Provide the (X, Y) coordinate of the cell's center where the given text is located.  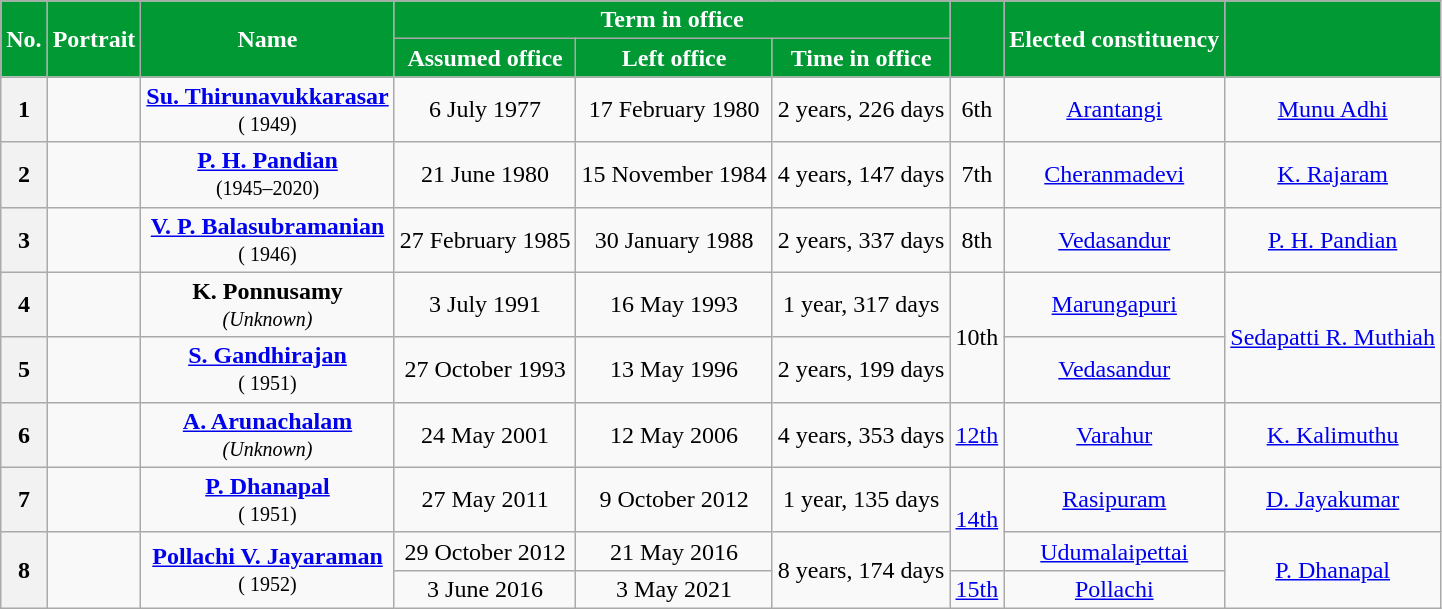
2 years, 199 days (861, 370)
6th (977, 110)
K. Rajaram (1333, 174)
16 May 1993 (674, 304)
27 May 2011 (485, 500)
4 years, 147 days (861, 174)
1 (24, 110)
27 October 1993 (485, 370)
Rasipuram (1114, 500)
9 October 2012 (674, 500)
7 (24, 500)
Pollachi V. Jayaraman( 1952) (268, 570)
8 years, 174 days (861, 570)
29 October 2012 (485, 551)
12 May 2006 (674, 434)
Varahur (1114, 434)
Left office (674, 58)
13 May 1996 (674, 370)
14th (977, 518)
A. Arunachalam(Unknown) (268, 434)
D. Jayakumar (1333, 500)
27 February 1985 (485, 240)
21 May 2016 (674, 551)
Assumed office (485, 58)
15 November 1984 (674, 174)
2 years, 337 days (861, 240)
4 years, 353 days (861, 434)
Munu Adhi (1333, 110)
Udumalaipettai (1114, 551)
1 year, 317 days (861, 304)
No. (24, 39)
Name (268, 39)
Su. Thirunavukkarasar( 1949) (268, 110)
V. P. Balasubramanian( 1946) (268, 240)
6 July 1977 (485, 110)
8th (977, 240)
3 July 1991 (485, 304)
3 June 2016 (485, 589)
3 (24, 240)
Term in office (672, 20)
4 (24, 304)
P. Dhanapal( 1951) (268, 500)
17 February 1980 (674, 110)
8 (24, 570)
5 (24, 370)
Sedapatti R. Muthiah (1333, 337)
2 years, 226 days (861, 110)
Pollachi (1114, 589)
Marungapuri (1114, 304)
2 (24, 174)
24 May 2001 (485, 434)
Time in office (861, 58)
P. Dhanapal (1333, 570)
Portrait (94, 39)
P. H. Pandian(1945–2020) (268, 174)
3 May 2021 (674, 589)
Arantangi (1114, 110)
K. Ponnusamy(Unknown) (268, 304)
Cheranmadevi (1114, 174)
7th (977, 174)
10th (977, 337)
30 January 1988 (674, 240)
1 year, 135 days (861, 500)
21 June 1980 (485, 174)
15th (977, 589)
6 (24, 434)
K. Kalimuthu (1333, 434)
Elected constituency (1114, 39)
S. Gandhirajan( 1951) (268, 370)
12th (977, 434)
P. H. Pandian (1333, 240)
